Find where the given text appears and provide that cell's center as [X, Y] coordinate. 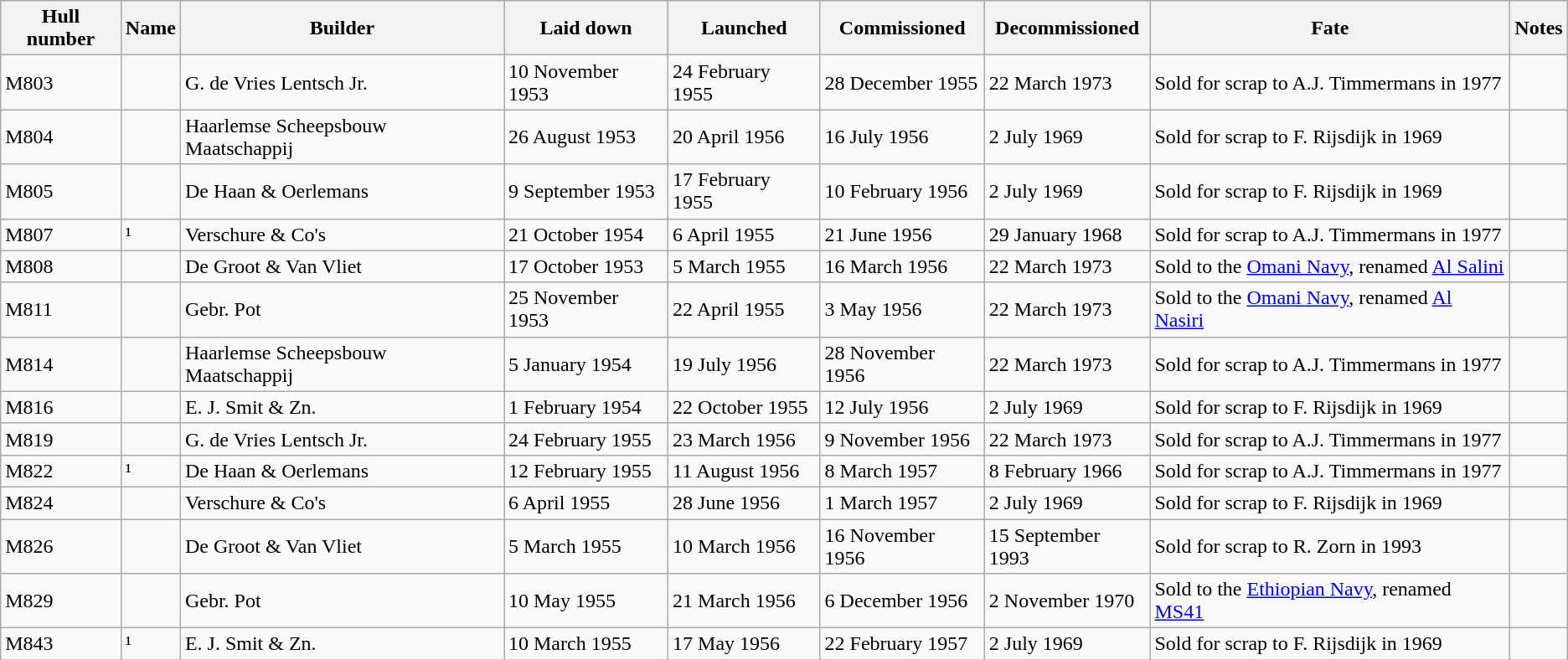
M804 [61, 137]
Sold to the Omani Navy, renamed Al Nasiri [1330, 310]
17 October 1953 [586, 266]
M807 [61, 235]
22 October 1955 [744, 407]
10 March 1955 [586, 644]
Sold for scrap to R. Zorn in 1993 [1330, 546]
22 February 1957 [902, 644]
M829 [61, 601]
8 March 1957 [902, 471]
M805 [61, 191]
M824 [61, 503]
10 May 1955 [586, 601]
21 June 1956 [902, 235]
12 July 1956 [902, 407]
9 November 1956 [902, 439]
29 January 1968 [1067, 235]
11 August 1956 [744, 471]
Fate [1330, 28]
Sold to the Ethiopian Navy, renamed MS41 [1330, 601]
Name [151, 28]
Sold to the Omani Navy, renamed Al Salini [1330, 266]
M811 [61, 310]
28 November 1956 [902, 364]
23 March 1956 [744, 439]
3 May 1956 [902, 310]
Launched [744, 28]
17 May 1956 [744, 644]
12 February 1955 [586, 471]
Builder [342, 28]
1 February 1954 [586, 407]
16 November 1956 [902, 546]
10 February 1956 [902, 191]
22 April 1955 [744, 310]
21 October 1954 [586, 235]
15 September 1993 [1067, 546]
26 August 1953 [586, 137]
20 April 1956 [744, 137]
M819 [61, 439]
M803 [61, 82]
Commissioned [902, 28]
5 January 1954 [586, 364]
2 November 1970 [1067, 601]
M808 [61, 266]
M822 [61, 471]
8 February 1966 [1067, 471]
28 December 1955 [902, 82]
25 November 1953 [586, 310]
Decommissioned [1067, 28]
M826 [61, 546]
M816 [61, 407]
M843 [61, 644]
Laid down [586, 28]
9 September 1953 [586, 191]
1 March 1957 [902, 503]
19 July 1956 [744, 364]
17 February 1955 [744, 191]
6 December 1956 [902, 601]
16 July 1956 [902, 137]
10 November 1953 [586, 82]
28 June 1956 [744, 503]
16 March 1956 [902, 266]
Notes [1539, 28]
Hull number [61, 28]
21 March 1956 [744, 601]
M814 [61, 364]
10 March 1956 [744, 546]
